Capture the cell that displays the provided text and extract its [x, y] central coordinate. 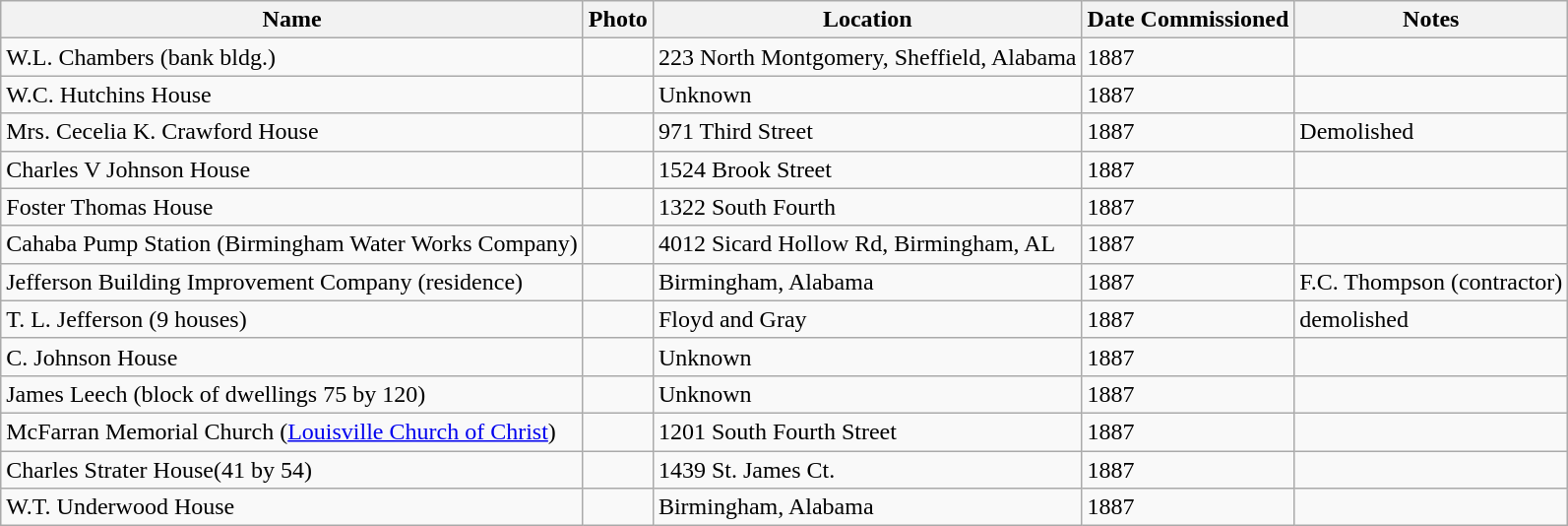
1201 South Fourth Street [867, 431]
James Leech (block of dwellings 75 by 120) [292, 394]
Demolished [1431, 132]
W.C. Hutchins House [292, 95]
Photo [618, 20]
Date Commissioned [1188, 20]
F.C. Thompson (contractor) [1431, 282]
223 North Montgomery, Sheffield, Alabama [867, 57]
971 Third Street [867, 132]
Cahaba Pump Station (Birmingham Water Works Company) [292, 244]
Notes [1431, 20]
1322 South Fourth [867, 207]
Mrs. Cecelia K. Crawford House [292, 132]
Charles V Johnson House [292, 169]
1524 Brook Street [867, 169]
Foster Thomas House [292, 207]
Name [292, 20]
Floyd and Gray [867, 319]
T. L. Jefferson (9 houses) [292, 319]
Charles Strater House(41 by 54) [292, 470]
demolished [1431, 319]
McFarran Memorial Church (Louisville Church of Christ) [292, 431]
Location [867, 20]
C. Johnson House [292, 357]
1439 St. James Ct. [867, 470]
4012 Sicard Hollow Rd, Birmingham, AL [867, 244]
Jefferson Building Improvement Company (residence) [292, 282]
W.L. Chambers (bank bldg.) [292, 57]
W.T. Underwood House [292, 507]
